From the cell containing the given text, extract its center point as [X, Y] coordinate. 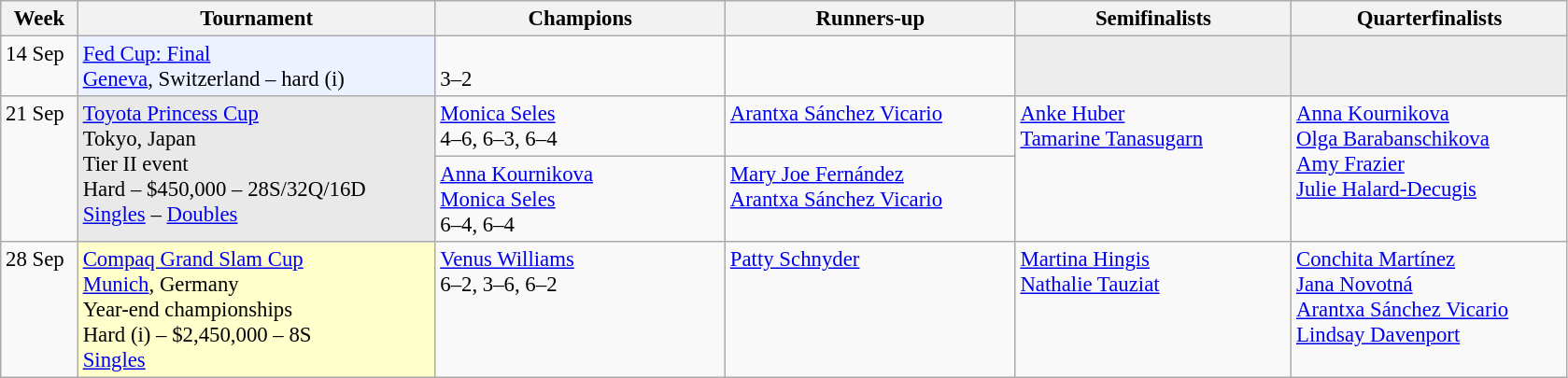
Mary Joe Fernández Arantxa Sánchez Vicario [870, 200]
Fed Cup: Final Geneva, Switzerland – hard (i) [256, 67]
3–2 [581, 67]
Champions [581, 19]
Monica Seles4–6, 6–3, 6–4 [581, 127]
Arantxa Sánchez Vicario [870, 127]
Martina Hingis Nathalie Tauziat [1153, 310]
Runners-up [870, 19]
Anna Kournikova Monica Seles 6–4, 6–4 [581, 200]
Anke Huber Tamarine Tanasugarn [1153, 169]
Venus Williams6–2, 3–6, 6–2 [581, 310]
Quarterfinalists [1430, 19]
Conchita Martínez Jana Novotná Arantxa Sánchez Vicario Lindsay Davenport [1430, 310]
Toyota Princess Cup Tokyo, Japan Tier II event Hard – $450,000 – 28S/32Q/16D Singles – Doubles [256, 169]
Compaq Grand Slam CupMunich, GermanyYear-end championships Hard (i) – $2,450,000 – 8S Singles [256, 310]
21 Sep [39, 169]
28 Sep [39, 310]
Anna Kournikova Olga Barabanschikova Amy Frazier Julie Halard-Decugis [1430, 169]
Week [39, 19]
Semifinalists [1153, 19]
Tournament [256, 19]
14 Sep [39, 67]
Patty Schnyder [870, 310]
